Identify which cell holds the provided text, then report its (X, Y) central coordinate. 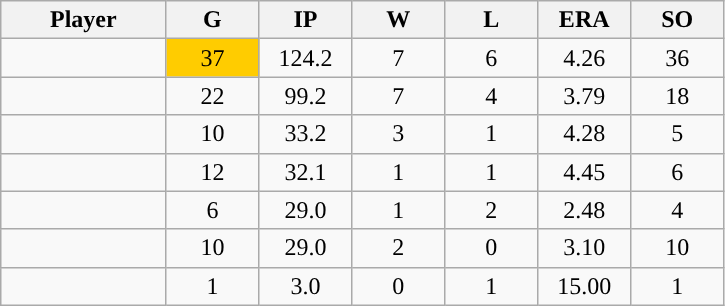
L (492, 20)
18 (678, 96)
12 (212, 172)
37 (212, 58)
22 (212, 96)
15.00 (584, 286)
SO (678, 20)
36 (678, 58)
ERA (584, 20)
3 (398, 134)
IP (306, 20)
5 (678, 134)
2.48 (584, 210)
3.0 (306, 286)
4.45 (584, 172)
99.2 (306, 96)
Player (84, 20)
3.79 (584, 96)
G (212, 20)
4.28 (584, 134)
3.10 (584, 248)
32.1 (306, 172)
124.2 (306, 58)
W (398, 20)
33.2 (306, 134)
4.26 (584, 58)
